Return [X, Y] of the center of cell containing provided text 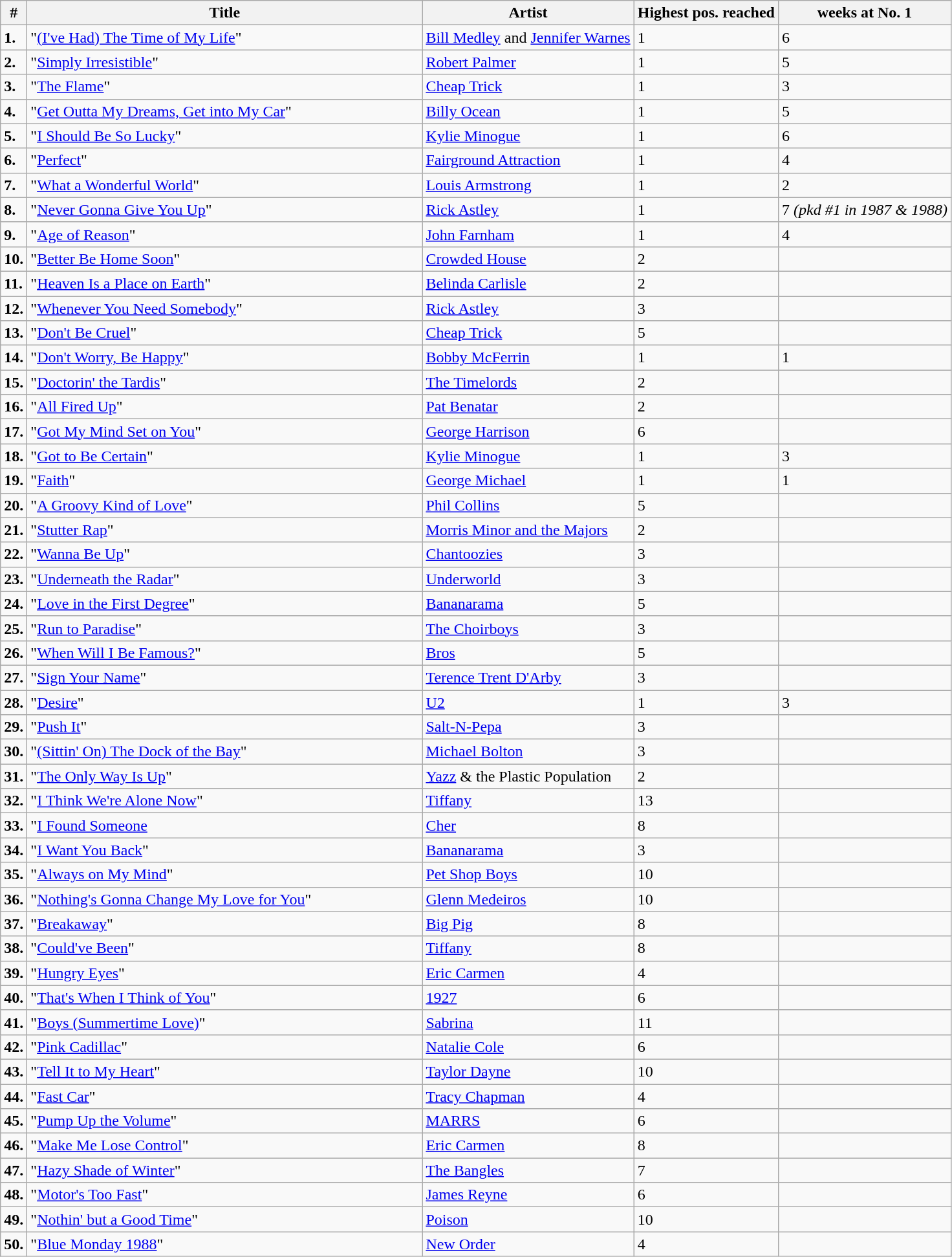
"Underneath the Radar" [225, 579]
"Get Outta My Dreams, Get into My Car" [225, 111]
18. [14, 456]
35. [14, 875]
"Nothin' but a Good Time" [225, 1219]
Pat Benatar [528, 407]
"Make Me Lose Control" [225, 1146]
"Simply Irresistible" [225, 62]
"Always on My Mind" [225, 875]
"Whenever You Need Somebody" [225, 309]
9. [14, 234]
48. [14, 1195]
39. [14, 973]
"All Fired Up" [225, 407]
Robert Palmer [528, 62]
weeks at No. 1 [864, 13]
George Michael [528, 481]
James Reyne [528, 1195]
"Heaven Is a Place on Earth" [225, 283]
42. [14, 1047]
7 (pkd #1 in 1987 & 1988) [864, 210]
43. [14, 1071]
"Doctorin' the Tardis" [225, 382]
New Order [528, 1244]
Poison [528, 1219]
Pet Shop Boys [528, 875]
13 [706, 801]
36. [14, 899]
13. [14, 333]
14. [14, 358]
The Choirboys [528, 628]
"Wanna Be Up" [225, 554]
"I Think We're Alone Now" [225, 801]
Billy Ocean [528, 111]
50. [14, 1244]
Michael Bolton [528, 752]
15. [14, 382]
21. [14, 530]
Highest pos. reached [706, 13]
2. [14, 62]
"Don't Worry, Be Happy" [225, 358]
"Boys (Summertime Love)" [225, 1022]
24. [14, 604]
"Better Be Home Soon" [225, 259]
"Run to Paradise" [225, 628]
20. [14, 505]
"I Want You Back" [225, 850]
3. [14, 87]
"What a Wonderful World" [225, 185]
"I Should Be So Lucky" [225, 136]
The Timelords [528, 382]
# [14, 13]
Fairground Attraction [528, 160]
1927 [528, 998]
23. [14, 579]
6. [14, 160]
37. [14, 924]
11. [14, 283]
40. [14, 998]
49. [14, 1219]
"Pink Cadillac" [225, 1047]
"Hazy Shade of Winter" [225, 1170]
MARRS [528, 1121]
5. [14, 136]
"Age of Reason" [225, 234]
Title [225, 13]
7. [14, 185]
19. [14, 481]
8. [14, 210]
"Perfect" [225, 160]
Sabrina [528, 1022]
29. [14, 727]
"Faith" [225, 481]
10. [14, 259]
"Push It" [225, 727]
Artist [528, 13]
"Sign Your Name" [225, 677]
Glenn Medeiros [528, 899]
30. [14, 752]
"Hungry Eyes" [225, 973]
"Fast Car" [225, 1097]
Louis Armstrong [528, 185]
34. [14, 850]
"Don't Be Cruel" [225, 333]
"That's When I Think of You" [225, 998]
"Nothing's Gonna Change My Love for You" [225, 899]
"I Found Someone [225, 825]
Natalie Cole [528, 1047]
"Got My Mind Set on You" [225, 432]
Tracy Chapman [528, 1097]
Belinda Carlisle [528, 283]
Phil Collins [528, 505]
28. [14, 702]
38. [14, 948]
Taylor Dayne [528, 1071]
"Pump Up the Volume" [225, 1121]
"Love in the First Degree" [225, 604]
Morris Minor and the Majors [528, 530]
46. [14, 1146]
45. [14, 1121]
"The Flame" [225, 87]
"(I've Had) The Time of My Life" [225, 38]
47. [14, 1170]
16. [14, 407]
"Motor's Too Fast" [225, 1195]
26. [14, 653]
Bobby McFerrin [528, 358]
Yazz & the Plastic Population [528, 776]
"A Groovy Kind of Love" [225, 505]
Terence Trent D'Arby [528, 677]
"Breakaway" [225, 924]
"Never Gonna Give You Up" [225, 210]
Cher [528, 825]
41. [14, 1022]
27. [14, 677]
"Stutter Rap" [225, 530]
4. [14, 111]
The Bangles [528, 1170]
U2 [528, 702]
25. [14, 628]
11 [706, 1022]
Big Pig [528, 924]
31. [14, 776]
George Harrison [528, 432]
"The Only Way Is Up" [225, 776]
Bros [528, 653]
12. [14, 309]
33. [14, 825]
1. [14, 38]
Crowded House [528, 259]
"Tell It to My Heart" [225, 1071]
"Desire" [225, 702]
Chantoozies [528, 554]
John Farnham [528, 234]
Salt-N-Pepa [528, 727]
"Got to Be Certain" [225, 456]
Underworld [528, 579]
"Could've Been" [225, 948]
"(Sittin' On) The Dock of the Bay" [225, 752]
7 [706, 1170]
"Blue Monday 1988" [225, 1244]
44. [14, 1097]
17. [14, 432]
"When Will I Be Famous?" [225, 653]
22. [14, 554]
Bill Medley and Jennifer Warnes [528, 38]
32. [14, 801]
